For the text-containing cell, return its midpoint in [x, y] coordinate format. 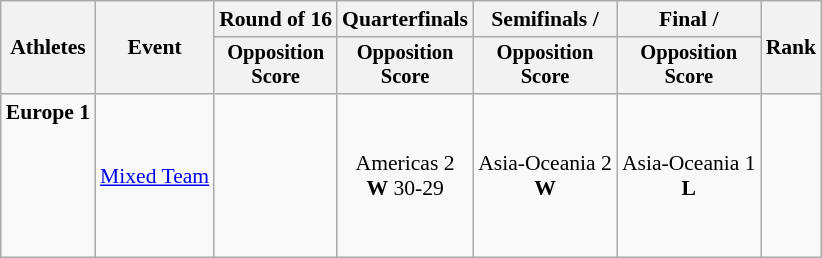
Round of 16 [276, 19]
Quarterfinals [405, 19]
Americas 2W 30-29 [405, 176]
Rank [792, 48]
Europe 1 [48, 176]
Athletes [48, 48]
Asia-Oceania 2W [545, 176]
Semifinals / [545, 19]
Event [154, 48]
Mixed Team [154, 176]
Final / [689, 19]
Asia-Oceania 1L [689, 176]
